Find where the given text appears and provide that cell's center as (X, Y) coordinate. 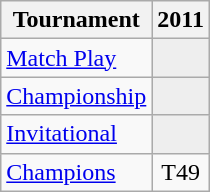
Match Play (76, 58)
Invitational (76, 134)
Championship (76, 96)
Champions (76, 172)
2011 (181, 20)
Tournament (76, 20)
T49 (181, 172)
